Pinpoint the cell where the given text exists, returning its [x, y] midpoint coordinate. 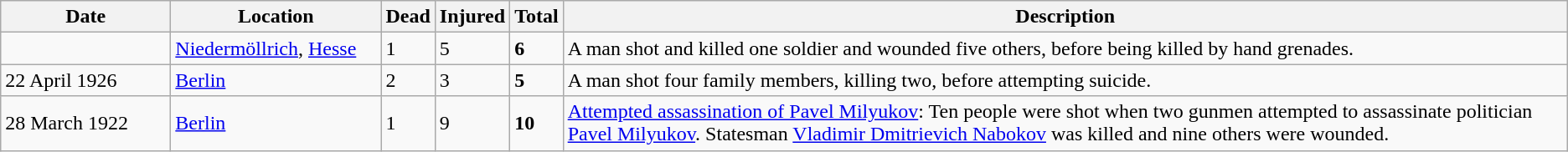
Description [1065, 17]
Location [276, 17]
28 March 1922 [85, 124]
Niedermöllrich, Hesse [276, 48]
2 [408, 80]
Total [537, 17]
A man shot four family members, killing two, before attempting suicide. [1065, 80]
10 [537, 124]
Date [85, 17]
22 April 1926 [85, 80]
Injured [472, 17]
Dead [408, 17]
6 [537, 48]
3 [472, 80]
9 [472, 124]
A man shot and killed one soldier and wounded five others, before being killed by hand grenades. [1065, 48]
